Provide the [x, y] coordinate of the cell's center where the given text is located.  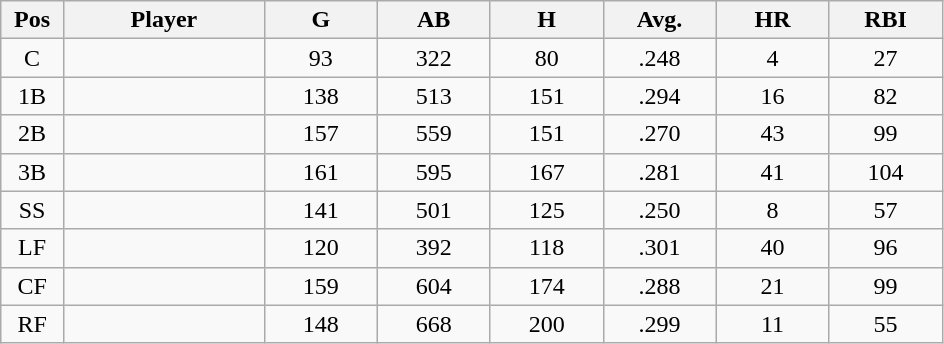
LF [32, 248]
.270 [660, 134]
167 [546, 172]
174 [546, 286]
1B [32, 96]
HR [772, 20]
.294 [660, 96]
57 [886, 210]
41 [772, 172]
2B [32, 134]
RF [32, 324]
G [320, 20]
148 [320, 324]
Player [164, 20]
Pos [32, 20]
H [546, 20]
93 [320, 58]
559 [434, 134]
120 [320, 248]
43 [772, 134]
.299 [660, 324]
141 [320, 210]
595 [434, 172]
161 [320, 172]
Avg. [660, 20]
CF [32, 286]
96 [886, 248]
157 [320, 134]
SS [32, 210]
668 [434, 324]
513 [434, 96]
82 [886, 96]
159 [320, 286]
16 [772, 96]
27 [886, 58]
125 [546, 210]
.250 [660, 210]
322 [434, 58]
55 [886, 324]
104 [886, 172]
40 [772, 248]
4 [772, 58]
8 [772, 210]
21 [772, 286]
604 [434, 286]
.248 [660, 58]
118 [546, 248]
RBI [886, 20]
392 [434, 248]
11 [772, 324]
80 [546, 58]
200 [546, 324]
AB [434, 20]
C [32, 58]
138 [320, 96]
.288 [660, 286]
.301 [660, 248]
.281 [660, 172]
501 [434, 210]
3B [32, 172]
